Detect which cell encompasses the target text, then output its (X, Y) center coordinate. 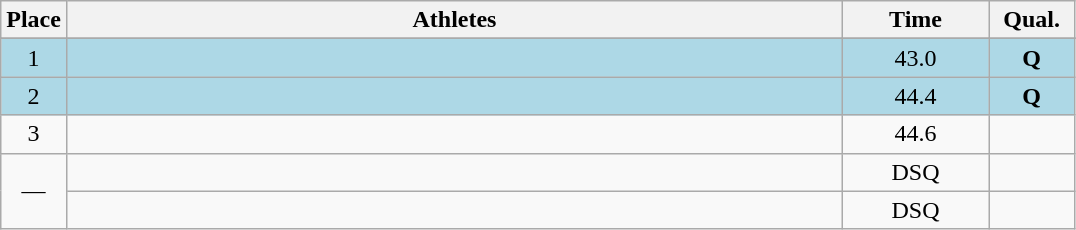
Qual. (1032, 20)
Time (916, 20)
— (34, 191)
2 (34, 96)
44.6 (916, 134)
44.4 (916, 96)
3 (34, 134)
Athletes (454, 20)
43.0 (916, 58)
Place (34, 20)
1 (34, 58)
